Scan for the cell matching the given text and deliver its (X, Y) coordinate at center. 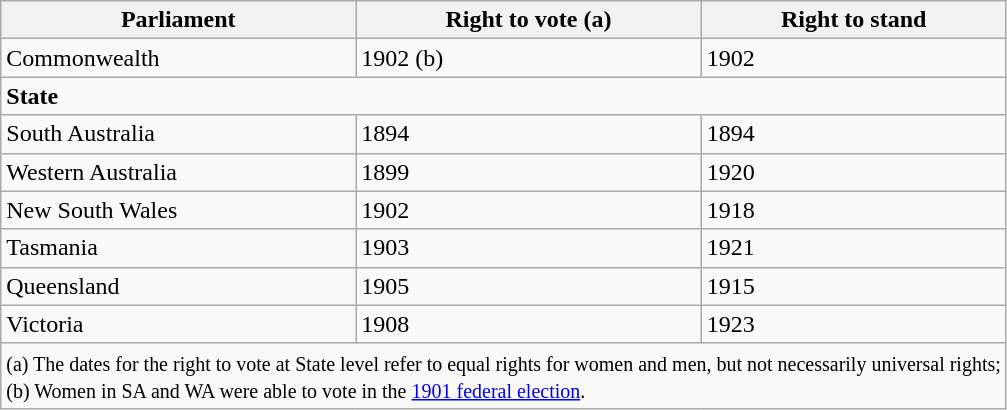
Western Australia (178, 172)
New South Wales (178, 210)
1921 (854, 248)
1903 (528, 248)
1920 (854, 172)
Victoria (178, 324)
Tasmania (178, 248)
Queensland (178, 286)
1899 (528, 172)
1915 (854, 286)
State (504, 96)
Right to stand (854, 20)
1908 (528, 324)
1923 (854, 324)
Commonwealth (178, 58)
Parliament (178, 20)
1905 (528, 286)
Right to vote (a) (528, 20)
South Australia (178, 134)
1902 (b) (528, 58)
1918 (854, 210)
